Detect which cell encompasses the target text, then output its [X, Y] center coordinate. 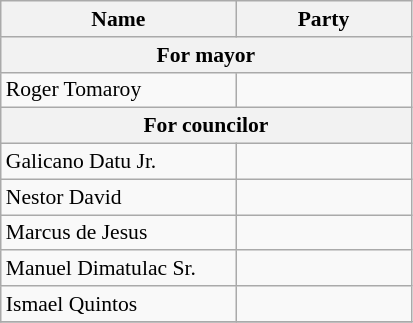
Roger Tomaroy [118, 90]
Galicano Datu Jr. [118, 162]
Marcus de Jesus [118, 233]
For mayor [206, 55]
Ismael Quintos [118, 304]
Party [324, 19]
For councilor [206, 126]
Nestor David [118, 197]
Manuel Dimatulac Sr. [118, 269]
Name [118, 19]
